Detect which cell encompasses the target text, then output its (X, Y) center coordinate. 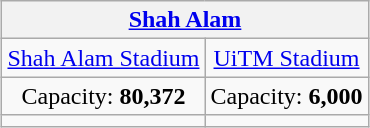
UiTM Stadium (286, 58)
Shah Alam Stadium (104, 58)
Capacity: 80,372 (104, 96)
Capacity: 6,000 (286, 96)
Shah Alam (185, 20)
